Pinpoint the cell where the given text exists, returning its [X, Y] midpoint coordinate. 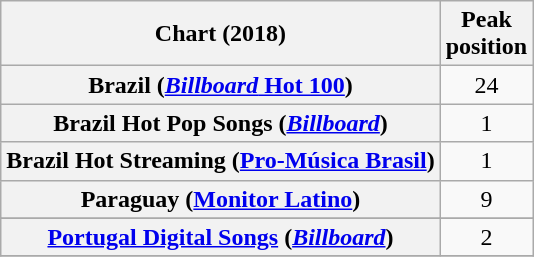
Peak position [486, 34]
9 [486, 199]
2 [486, 237]
Brazil Hot Pop Songs (Billboard) [220, 123]
24 [486, 85]
Brazil (Billboard Hot 100) [220, 85]
Paraguay (Monitor Latino) [220, 199]
Brazil Hot Streaming (Pro-Música Brasil) [220, 161]
Portugal Digital Songs (Billboard) [220, 237]
Chart (2018) [220, 34]
